Pinpoint the cell where the given text exists, returning its [x, y] midpoint coordinate. 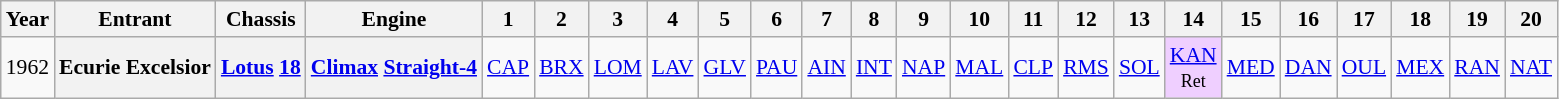
3 [618, 19]
MED [1251, 68]
8 [874, 19]
13 [1140, 19]
2 [562, 19]
5 [724, 19]
KANRet [1194, 68]
Year [28, 19]
20 [1531, 19]
RAN [1477, 68]
14 [1194, 19]
Ecurie Excelsior [135, 68]
GLV [724, 68]
MEX [1420, 68]
6 [776, 19]
AIN [826, 68]
MAL [979, 68]
16 [1308, 19]
10 [979, 19]
RMS [1086, 68]
LOM [618, 68]
DAN [1308, 68]
BRX [562, 68]
15 [1251, 19]
SOL [1140, 68]
7 [826, 19]
19 [1477, 19]
Entrant [135, 19]
CAP [508, 68]
Chassis [261, 19]
Climax Straight-4 [394, 68]
18 [1420, 19]
9 [924, 19]
12 [1086, 19]
CLP [1033, 68]
Engine [394, 19]
4 [673, 19]
NAT [1531, 68]
11 [1033, 19]
1962 [28, 68]
17 [1364, 19]
PAU [776, 68]
OUL [1364, 68]
1 [508, 19]
INT [874, 68]
Lotus 18 [261, 68]
NAP [924, 68]
LAV [673, 68]
